Return the [X, Y] coordinate for the center point of the cell that contains the specified text.  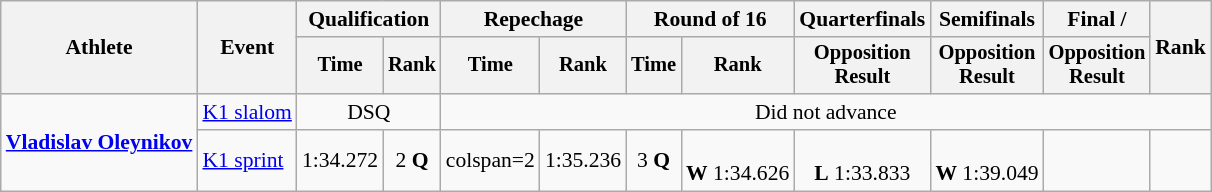
1:35.236 [583, 160]
colspan=2 [490, 160]
Event [246, 48]
DSQ [369, 112]
Did not advance [826, 112]
K1 slalom [246, 112]
Athlete [100, 48]
Semifinals [986, 19]
Quarterfinals [862, 19]
1:34.272 [340, 160]
2 Q [412, 160]
Round of 16 [710, 19]
Qualification [369, 19]
K1 sprint [246, 160]
Final / [1098, 19]
Repechage [534, 19]
Vladislav Oleynikov [100, 142]
W 1:39.049 [986, 160]
L 1:33.833 [862, 160]
W 1:34.626 [738, 160]
3 Q [654, 160]
